From the cell containing the given text, extract its center point as [X, Y] coordinate. 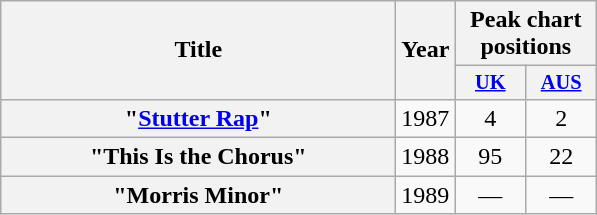
"Stutter Rap" [198, 118]
2 [562, 118]
"Morris Minor" [198, 195]
"This Is the Chorus" [198, 157]
Peak chartpositions [526, 34]
UK [490, 83]
Year [426, 50]
Title [198, 50]
AUS [562, 83]
95 [490, 157]
4 [490, 118]
1988 [426, 157]
1987 [426, 118]
1989 [426, 195]
22 [562, 157]
